Return (x, y) of the center of cell containing provided text 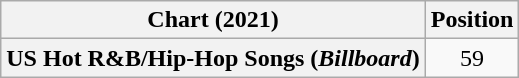
US Hot R&B/Hip-Hop Songs (Billboard) (213, 58)
Chart (2021) (213, 20)
Position (472, 20)
59 (472, 58)
